Extract the [X, Y] coordinate from the center of the cell holding the provided text.  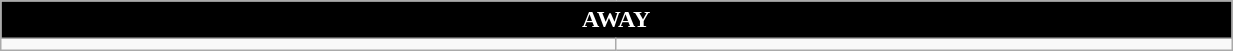
AWAY [616, 20]
